Pinpoint the cell where the given text exists, returning its [X, Y] midpoint coordinate. 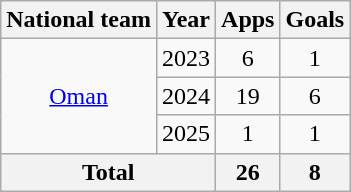
8 [315, 172]
Apps [248, 20]
2025 [186, 134]
Year [186, 20]
Oman [79, 96]
19 [248, 96]
26 [248, 172]
2023 [186, 58]
Goals [315, 20]
2024 [186, 96]
National team [79, 20]
Total [108, 172]
